Pinpoint the cell where the given text exists, returning its (X, Y) midpoint coordinate. 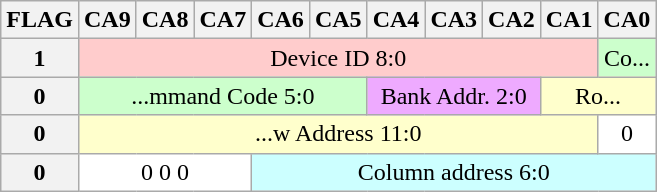
Co... (627, 58)
CA3 (454, 20)
CA7 (223, 20)
...w Address 11:0 (338, 134)
CA6 (281, 20)
Ro... (598, 96)
Column address 6:0 (454, 172)
...mmand Code 5:0 (222, 96)
CA0 (627, 20)
0 0 0 (164, 172)
CA8 (165, 20)
CA5 (338, 20)
1 (40, 58)
CA4 (396, 20)
CA2 (512, 20)
Bank Addr. 2:0 (454, 96)
Device ID 8:0 (338, 58)
FLAG (40, 20)
CA1 (569, 20)
CA9 (107, 20)
